From the cell containing the given text, extract its center point as (x, y) coordinate. 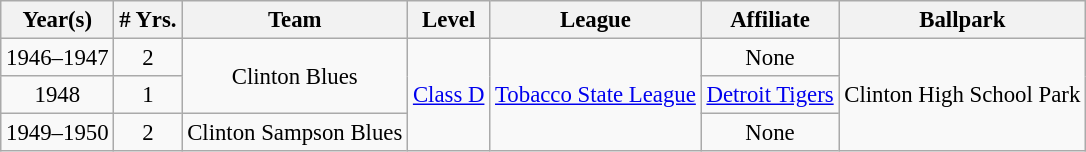
Ballpark (962, 20)
# Yrs. (148, 20)
1 (148, 95)
League (596, 20)
Team (295, 20)
1946–1947 (58, 58)
Tobacco State League (596, 96)
Affiliate (770, 20)
1949–1950 (58, 133)
Detroit Tigers (770, 95)
Class D (449, 96)
Clinton Blues (295, 76)
Level (449, 20)
1948 (58, 95)
Year(s) (58, 20)
Clinton High School Park (962, 96)
Clinton Sampson Blues (295, 133)
